Find where the given text appears and provide that cell's center as [x, y] coordinate. 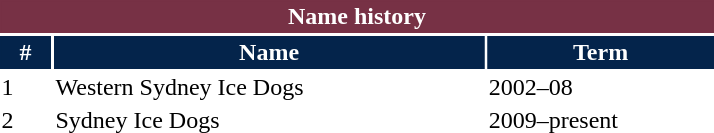
Name history [357, 16]
2002–08 [600, 87]
# [26, 52]
Term [600, 52]
Western Sydney Ice Dogs [269, 87]
1 [26, 87]
Name [269, 52]
